Output the [x, y] coordinate of the center of the cell containing the given text.  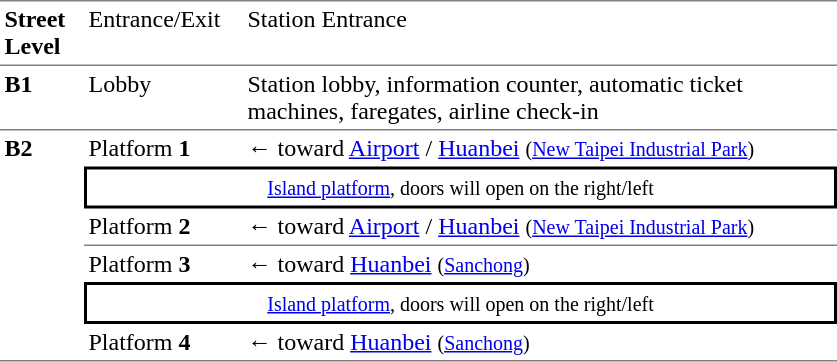
Street Level [42, 33]
Platform 2 [164, 227]
Station Entrance [540, 33]
Platform 1 [164, 148]
Platform 3 [164, 264]
B2 [42, 246]
Platform 4 [164, 343]
Entrance/Exit [164, 33]
Lobby [164, 98]
Station lobby, information counter, automatic ticket machines, faregates, airline check-in [540, 98]
B1 [42, 98]
